Identify which cell holds the provided text, then report its (X, Y) central coordinate. 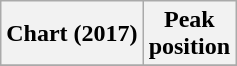
Chart (2017) (72, 34)
Peakposition (189, 34)
